Return the (X, Y) coordinate for the center point of the cell that contains the specified text.  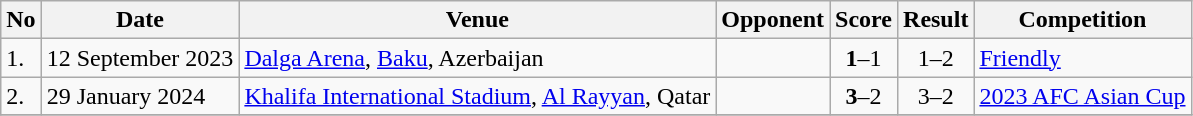
12 September 2023 (140, 58)
No (21, 20)
Friendly (1082, 58)
Competition (1082, 20)
2023 AFC Asian Cup (1082, 96)
2. (21, 96)
29 January 2024 (140, 96)
Dalga Arena, Baku, Azerbaijan (478, 58)
Khalifa International Stadium, Al Rayyan, Qatar (478, 96)
Opponent (773, 20)
1–2 (936, 58)
1. (21, 58)
Result (936, 20)
Date (140, 20)
1–1 (864, 58)
Venue (478, 20)
Score (864, 20)
